Return the (x, y) coordinate for the center point of the cell that contains the specified text.  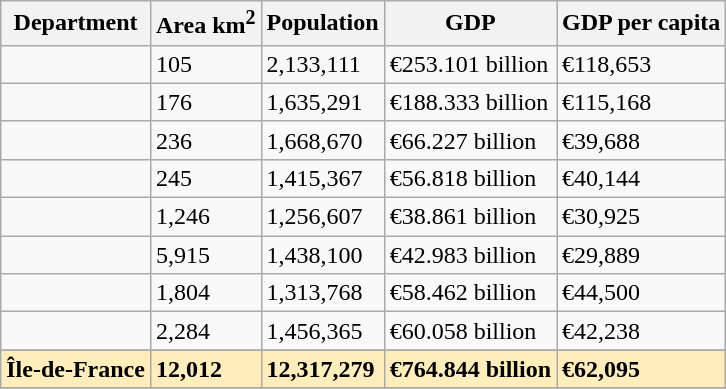
1,635,291 (322, 102)
€42.983 billion (470, 255)
GDP per capita (642, 24)
Population (322, 24)
1,804 (206, 293)
2,133,111 (322, 64)
176 (206, 102)
1,256,607 (322, 217)
5,915 (206, 255)
€118,653 (642, 64)
€253.101 billion (470, 64)
€60.058 billion (470, 331)
€39,688 (642, 140)
1,456,365 (322, 331)
€30,925 (642, 217)
1,668,670 (322, 140)
€62,095 (642, 369)
€115,168 (642, 102)
1,415,367 (322, 178)
€42,238 (642, 331)
236 (206, 140)
245 (206, 178)
1,438,100 (322, 255)
105 (206, 64)
€66.227 billion (470, 140)
€56.818 billion (470, 178)
Department (76, 24)
1,313,768 (322, 293)
€44,500 (642, 293)
12,012 (206, 369)
2,284 (206, 331)
GDP (470, 24)
Area km2 (206, 24)
€38.861 billion (470, 217)
€188.333 billion (470, 102)
€58.462 billion (470, 293)
€29,889 (642, 255)
€764.844 billion (470, 369)
€40,144 (642, 178)
1,246 (206, 217)
12,317,279 (322, 369)
Île-de-France (76, 369)
